Extract the [x, y] coordinate from the center of the cell holding the provided text.  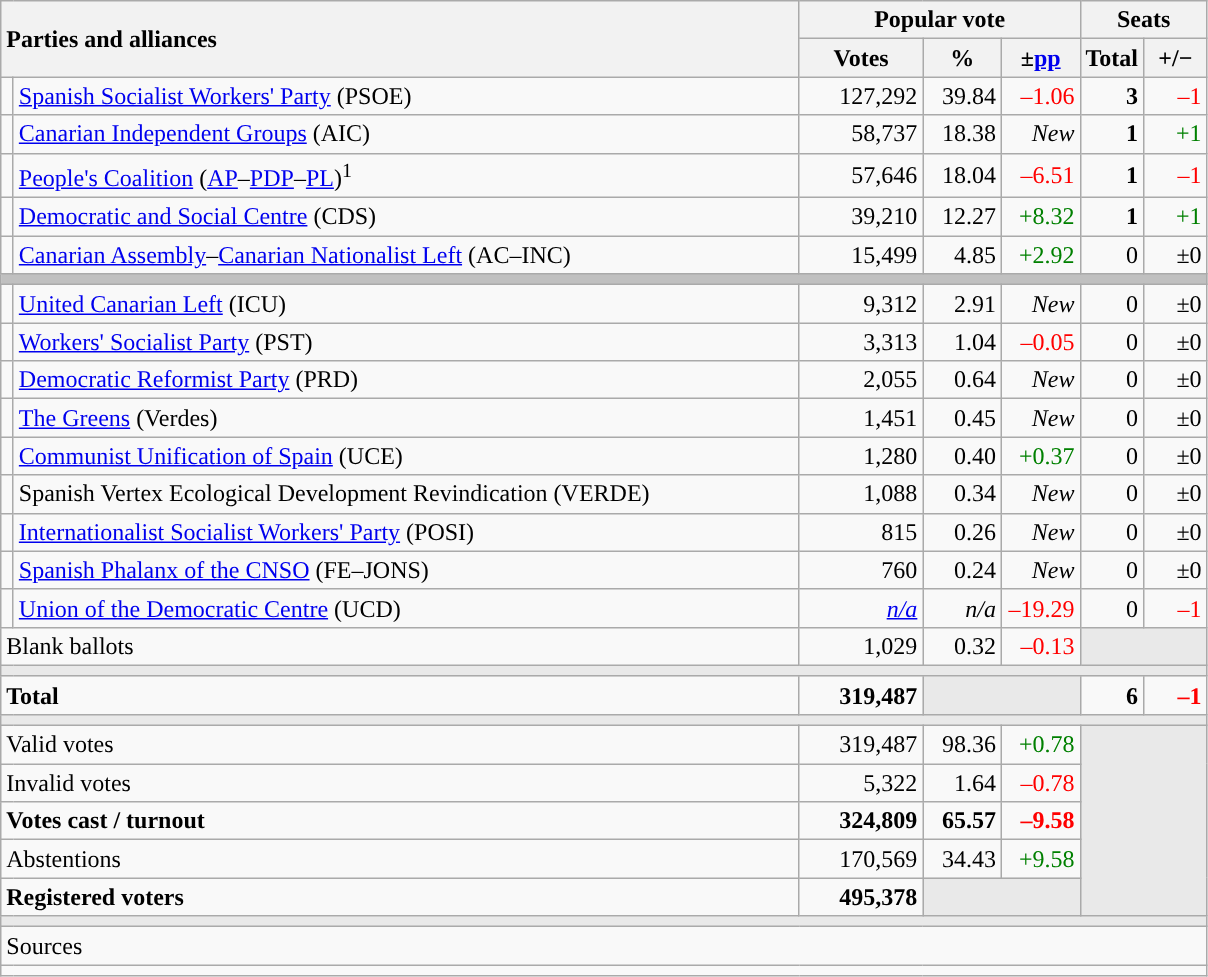
The Greens (Verdes) [406, 418]
12.27 [962, 217]
Democratic and Social Centre (CDS) [406, 217]
Internationalist Socialist Workers' Party (POSI) [406, 532]
4.85 [962, 255]
–9.58 [1040, 821]
% [962, 58]
0.26 [962, 532]
People's Coalition (AP–PDP–PL)1 [406, 176]
9,312 [861, 304]
324,809 [861, 821]
Blank ballots [400, 646]
Votes cast / turnout [400, 821]
–0.78 [1040, 783]
Spanish Vertex Ecological Development Revindication (VERDE) [406, 494]
Workers' Socialist Party (PST) [406, 342]
1,088 [861, 494]
Democratic Reformist Party (PRD) [406, 380]
Valid votes [400, 745]
Canarian Assembly–Canarian Nationalist Left (AC–INC) [406, 255]
39.84 [962, 96]
57,646 [861, 176]
495,378 [861, 897]
15,499 [861, 255]
Abstentions [400, 859]
2.91 [962, 304]
Union of the Democratic Centre (UCD) [406, 608]
–0.13 [1040, 646]
+0.37 [1040, 456]
34.43 [962, 859]
18.38 [962, 134]
170,569 [861, 859]
0.24 [962, 570]
0.64 [962, 380]
5,322 [861, 783]
3,313 [861, 342]
±pp [1040, 58]
+2.92 [1040, 255]
–1.06 [1040, 96]
Canarian Independent Groups (AIC) [406, 134]
3 [1112, 96]
0.34 [962, 494]
58,737 [861, 134]
1.04 [962, 342]
Communist Unification of Spain (UCE) [406, 456]
Spanish Socialist Workers' Party (PSOE) [406, 96]
+/− [1176, 58]
0.45 [962, 418]
+8.32 [1040, 217]
6 [1112, 695]
Votes [861, 58]
1,029 [861, 646]
Popular vote [940, 20]
–6.51 [1040, 176]
127,292 [861, 96]
United Canarian Left (ICU) [406, 304]
+9.58 [1040, 859]
–0.05 [1040, 342]
39,210 [861, 217]
1.64 [962, 783]
815 [861, 532]
Seats [1144, 20]
–19.29 [1040, 608]
0.32 [962, 646]
760 [861, 570]
Registered voters [400, 897]
Invalid votes [400, 783]
Parties and alliances [400, 39]
1,451 [861, 418]
1,280 [861, 456]
+0.78 [1040, 745]
Sources [604, 946]
18.04 [962, 176]
Spanish Phalanx of the CNSO (FE–JONS) [406, 570]
2,055 [861, 380]
0.40 [962, 456]
65.57 [962, 821]
98.36 [962, 745]
